Detect which cell encompasses the target text, then output its [x, y] center coordinate. 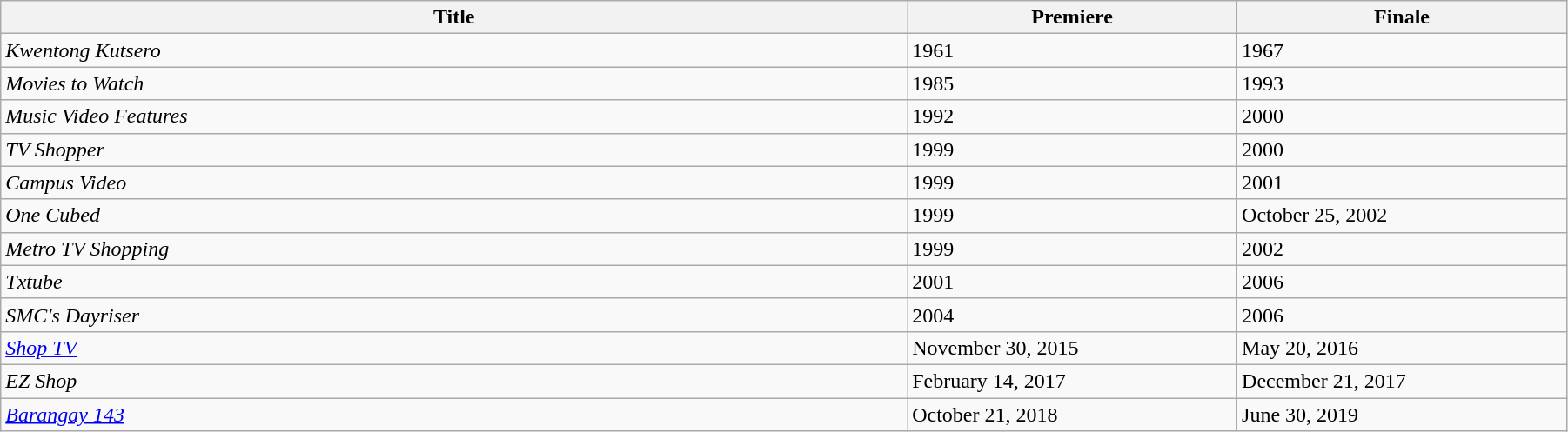
February 14, 2017 [1072, 381]
Kwentong Kutsero [454, 50]
Metro TV Shopping [454, 249]
Txtube [454, 282]
Finale [1403, 17]
Barangay 143 [454, 415]
Title [454, 17]
May 20, 2016 [1403, 348]
December 21, 2017 [1403, 381]
Campus Video [454, 183]
1961 [1072, 50]
One Cubed [454, 216]
November 30, 2015 [1072, 348]
1992 [1072, 116]
June 30, 2019 [1403, 415]
1985 [1072, 83]
1967 [1403, 50]
Movies to Watch [454, 83]
2002 [1403, 249]
EZ Shop [454, 381]
2004 [1072, 315]
October 25, 2002 [1403, 216]
TV Shopper [454, 150]
1993 [1403, 83]
SMC's Dayriser [454, 315]
Shop TV [454, 348]
Premiere [1072, 17]
Music Video Features [454, 116]
October 21, 2018 [1072, 415]
